Return [x, y] of the center of cell containing provided text 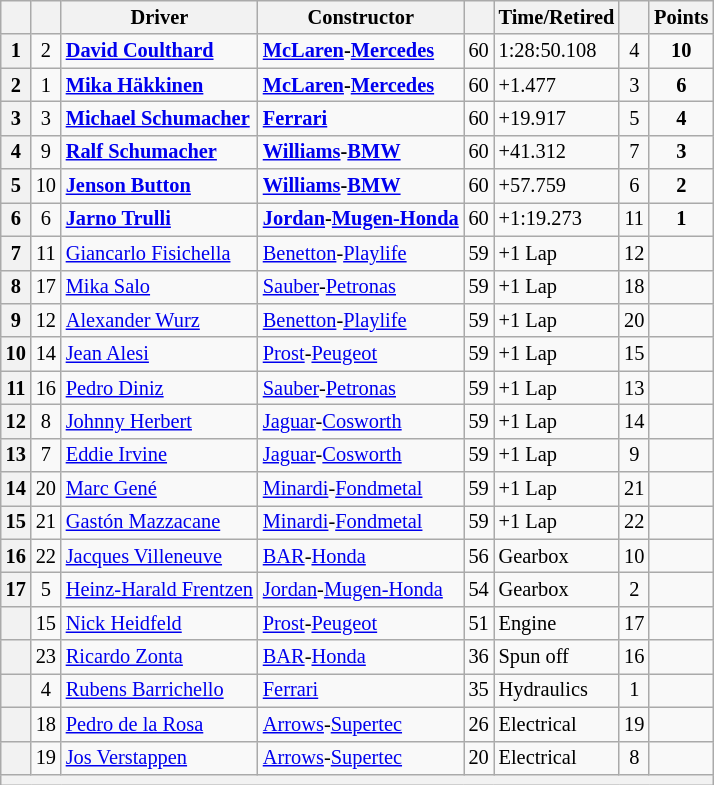
Eddie Irvine [160, 455]
Jarno Trulli [160, 219]
Marc Gené [160, 489]
David Coulthard [160, 51]
56 [479, 556]
54 [479, 589]
23 [46, 657]
Johnny Herbert [160, 421]
Jean Alesi [160, 354]
Nick Heidfeld [160, 623]
Constructor [361, 17]
Mika Salo [160, 287]
Jacques Villeneuve [160, 556]
Giancarlo Fisichella [160, 253]
+41.312 [557, 152]
Mika Häkkinen [160, 85]
Heinz-Harald Frentzen [160, 589]
Gastón Mazzacane [160, 522]
Pedro de la Rosa [160, 724]
35 [479, 690]
Driver [160, 17]
+57.759 [557, 186]
Points [681, 17]
Rubens Barrichello [160, 690]
Jos Verstappen [160, 758]
Hydraulics [557, 690]
Alexander Wurz [160, 320]
36 [479, 657]
Michael Schumacher [160, 118]
26 [479, 724]
Pedro Diniz [160, 388]
1:28:50.108 [557, 51]
+1.477 [557, 85]
Jenson Button [160, 186]
51 [479, 623]
Ricardo Zonta [160, 657]
+19.917 [557, 118]
Spun off [557, 657]
Time/Retired [557, 17]
Engine [557, 623]
Ralf Schumacher [160, 152]
+1:19.273 [557, 219]
